Identify which cell holds the provided text, then report its (X, Y) central coordinate. 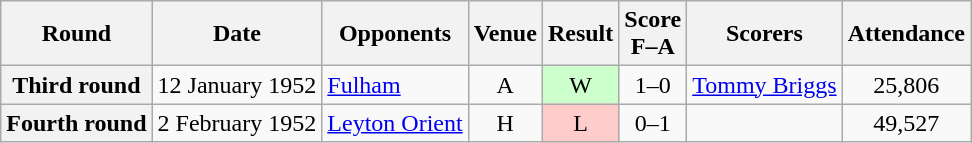
Fourth round (76, 123)
1–0 (653, 85)
Fulham (395, 85)
Scorers (764, 34)
49,527 (906, 123)
0–1 (653, 123)
Date (237, 34)
Round (76, 34)
H (505, 123)
Tommy Briggs (764, 85)
12 January 1952 (237, 85)
L (580, 123)
A (505, 85)
Attendance (906, 34)
25,806 (906, 85)
Third round (76, 85)
W (580, 85)
Result (580, 34)
ScoreF–A (653, 34)
Opponents (395, 34)
Leyton Orient (395, 123)
Venue (505, 34)
2 February 1952 (237, 123)
